Find where the given text appears and provide that cell's center as (x, y) coordinate. 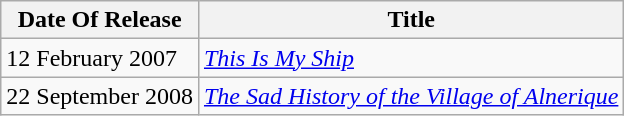
12 February 2007 (100, 58)
The Sad History of the Village of Alnerique (410, 96)
22 September 2008 (100, 96)
Date Of Release (100, 20)
Title (410, 20)
This Is My Ship (410, 58)
